Pinpoint the cell where the given text exists, returning its [X, Y] midpoint coordinate. 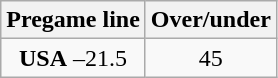
Pregame line [74, 20]
USA –21.5 [74, 58]
Over/under [210, 20]
45 [210, 58]
